Scan for the cell matching the given text and deliver its (X, Y) coordinate at center. 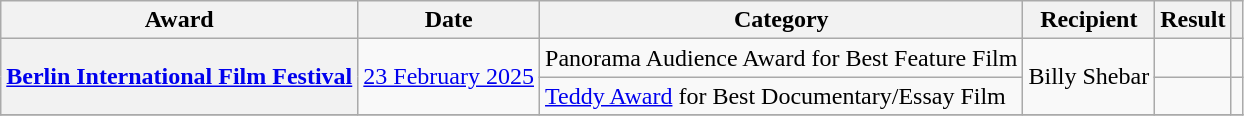
Berlin International Film Festival (180, 77)
Billy Shebar (1089, 77)
Panorama Audience Award for Best Feature Film (782, 58)
Date (449, 20)
Recipient (1089, 20)
Teddy Award for Best Documentary/Essay Film (782, 96)
23 February 2025 (449, 77)
Award (180, 20)
Category (782, 20)
Result (1193, 20)
